Identify which cell holds the provided text, then report its [X, Y] central coordinate. 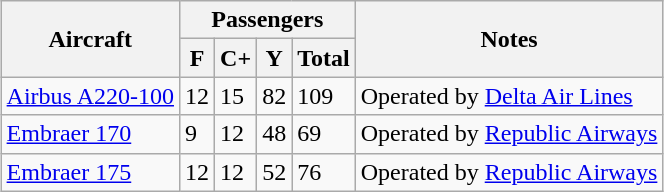
48 [274, 134]
52 [274, 172]
Airbus A220-100 [90, 96]
Y [274, 58]
69 [324, 134]
Passengers [267, 20]
76 [324, 172]
F [196, 58]
Operated by Delta Air Lines [509, 96]
Embraer 170 [90, 134]
C+ [236, 58]
Notes [509, 39]
9 [196, 134]
Embraer 175 [90, 172]
82 [274, 96]
Total [324, 58]
15 [236, 96]
109 [324, 96]
Aircraft [90, 39]
